Identify which cell holds the provided text, then report its [X, Y] central coordinate. 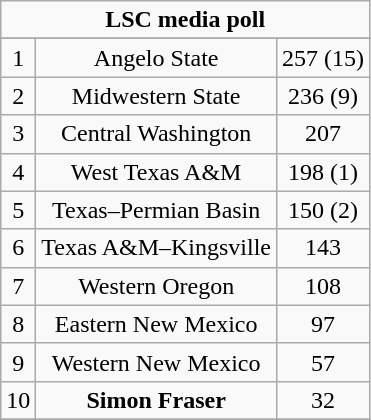
1 [18, 58]
4 [18, 172]
Simon Fraser [156, 400]
2 [18, 96]
57 [324, 362]
Texas–Permian Basin [156, 210]
Central Washington [156, 134]
207 [324, 134]
108 [324, 286]
10 [18, 400]
257 (15) [324, 58]
Midwestern State [156, 96]
9 [18, 362]
8 [18, 324]
3 [18, 134]
5 [18, 210]
143 [324, 248]
6 [18, 248]
Eastern New Mexico [156, 324]
Angelo State [156, 58]
32 [324, 400]
7 [18, 286]
97 [324, 324]
West Texas A&M [156, 172]
Western New Mexico [156, 362]
Texas A&M–Kingsville [156, 248]
236 (9) [324, 96]
LSC media poll [186, 20]
198 (1) [324, 172]
150 (2) [324, 210]
Western Oregon [156, 286]
